Return the (x, y) coordinate for the center point of the cell that contains the specified text.  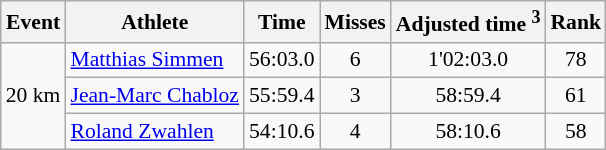
20 km (34, 96)
54:10.6 (282, 132)
56:03.0 (282, 60)
58:59.4 (468, 96)
Matthias Simmen (154, 60)
3 (356, 96)
58:10.6 (468, 132)
Misses (356, 22)
78 (576, 60)
55:59.4 (282, 96)
Roland Zwahlen (154, 132)
58 (576, 132)
61 (576, 96)
Time (282, 22)
4 (356, 132)
Jean-Marc Chabloz (154, 96)
1'02:03.0 (468, 60)
Adjusted time 3 (468, 22)
6 (356, 60)
Event (34, 22)
Rank (576, 22)
Athlete (154, 22)
